Return the [X, Y] coordinate for the center point of the cell that contains the specified text.  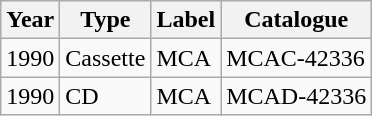
Catalogue [296, 20]
MCAD-42336 [296, 96]
Cassette [106, 58]
CD [106, 96]
Type [106, 20]
Year [30, 20]
Label [186, 20]
MCAC-42336 [296, 58]
